Provide the (x, y) coordinate of the cell's center where the given text is located.  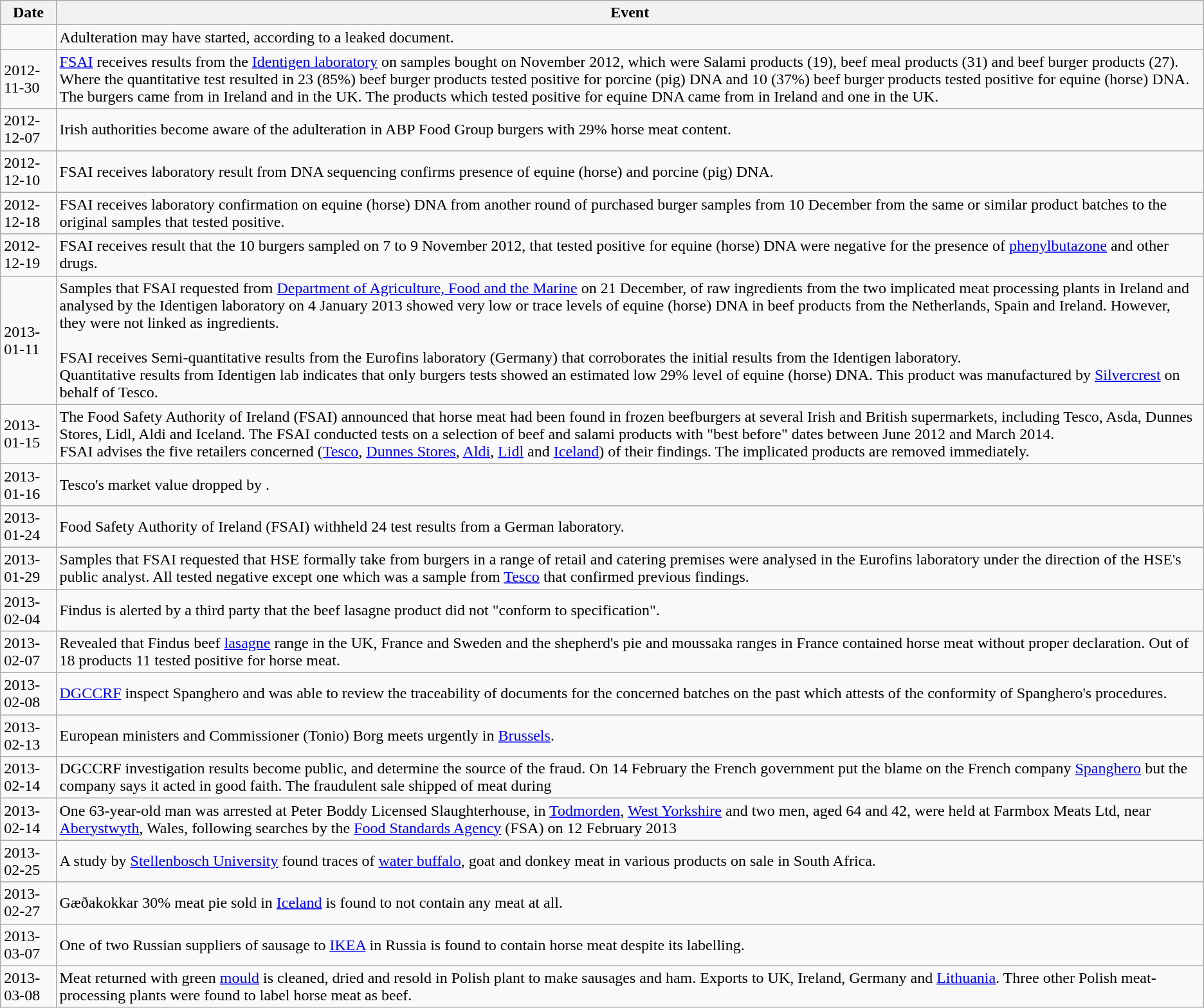
2013-01-11 (28, 340)
2012-12-07 (28, 130)
2013-01-15 (28, 434)
2012-12-18 (28, 213)
2013-02-07 (28, 652)
2013-02-27 (28, 903)
FSAI receives laboratory result from DNA sequencing confirms presence of equine (horse) and porcine (pig) DNA. (630, 171)
2012-12-10 (28, 171)
A study by Stellenbosch University found traces of water buffalo, goat and donkey meat in various products on sale in South Africa. (630, 861)
2013-03-07 (28, 945)
Tesco's market value dropped by . (630, 485)
2013-01-29 (28, 568)
European ministers and Commissioner (Tonio) Borg meets urgently in Brussels. (630, 735)
Adulteration may have started, according to a leaked document. (630, 37)
2013-02-08 (28, 694)
2013-02-13 (28, 735)
Food Safety Authority of Ireland (FSAI) withheld 24 test results from a German laboratory. (630, 526)
2012-11-30 (28, 79)
Date (28, 13)
Irish authorities become aware of the adulteration in ABP Food Group burgers with 29% horse meat content. (630, 130)
One of two Russian suppliers of sausage to IKEA in Russia is found to contain horse meat despite its labelling. (630, 945)
2013-02-25 (28, 861)
2013-01-16 (28, 485)
Gæðakokkar 30% meat pie sold in Iceland is found to not contain any meat at all. (630, 903)
Event (630, 13)
2013-03-08 (28, 986)
2012-12-19 (28, 255)
2013-02-04 (28, 609)
Findus is alerted by a third party that the beef lasagne product did not "conform to specification". (630, 609)
2013-01-24 (28, 526)
